Find where the given text appears and provide that cell's center as [X, Y] coordinate. 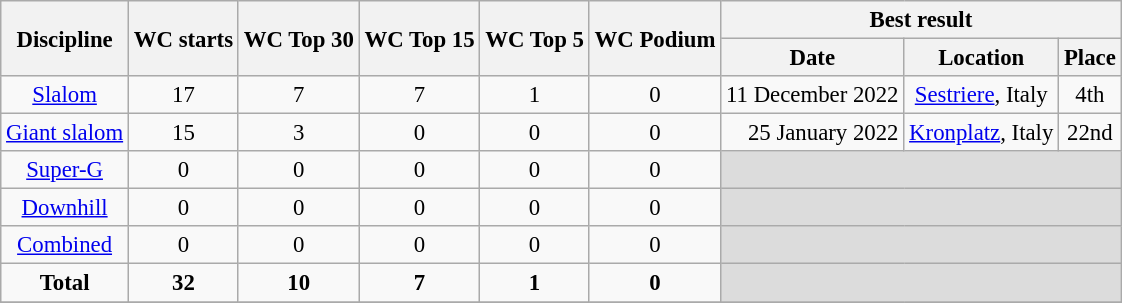
Place [1090, 58]
Sestriere, Italy [982, 95]
WC Top 15 [420, 38]
Kronplatz, Italy [982, 133]
25 January 2022 [812, 133]
32 [183, 283]
Super-G [65, 170]
17 [183, 95]
WC Top 30 [298, 38]
22nd [1090, 133]
Downhill [65, 208]
3 [298, 133]
15 [183, 133]
WC Top 5 [534, 38]
Location [982, 58]
Date [812, 58]
Giant slalom [65, 133]
11 December 2022 [812, 95]
WC Podium [654, 38]
Best result [921, 20]
Total [65, 283]
WC starts [183, 38]
Slalom [65, 95]
Combined [65, 245]
10 [298, 283]
4th [1090, 95]
Discipline [65, 38]
